Return [x, y] of the center of cell containing provided text 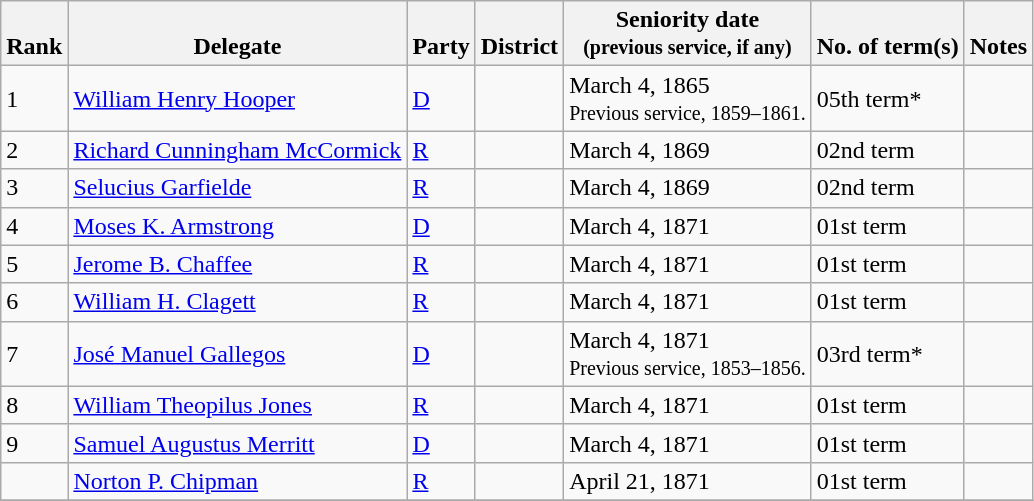
Party [441, 34]
9 [34, 443]
4 [34, 226]
No. of term(s) [888, 34]
7 [34, 354]
5 [34, 264]
William Theopilus Jones [238, 405]
José Manuel Gallegos [238, 354]
William Henry Hooper [238, 98]
March 4, 1865Previous service, 1859–1861. [688, 98]
William H. Clagett [238, 302]
2 [34, 150]
05th term* [888, 98]
3 [34, 188]
6 [34, 302]
Norton P. Chipman [238, 481]
03rd term* [888, 354]
April 21, 1871 [688, 481]
1 [34, 98]
Delegate [238, 34]
Samuel Augustus Merritt [238, 443]
Rank [34, 34]
Jerome B. Chaffee [238, 264]
March 4, 1871Previous service, 1853–1856. [688, 354]
Richard Cunningham McCormick [238, 150]
Selucius Garfielde [238, 188]
8 [34, 405]
Moses K. Armstrong [238, 226]
Seniority date(previous service, if any) [688, 34]
Notes [998, 34]
District [519, 34]
